Scan for the cell matching the given text and deliver its (x, y) coordinate at center. 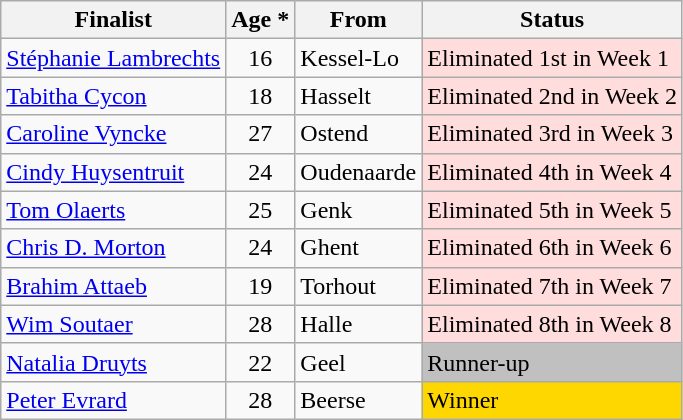
Cindy Huysentruit (114, 172)
Eliminated 8th in Week 8 (552, 324)
Status (552, 20)
16 (260, 58)
Beerse (358, 400)
25 (260, 210)
Eliminated 3rd in Week 3 (552, 134)
Ghent (358, 248)
Brahim Attaeb (114, 286)
Torhout (358, 286)
19 (260, 286)
Eliminated 2nd in Week 2 (552, 96)
Eliminated 6th in Week 6 (552, 248)
Genk (358, 210)
Oudenaarde (358, 172)
Wim Soutaer (114, 324)
Chris D. Morton (114, 248)
Kessel-Lo (358, 58)
From (358, 20)
Hasselt (358, 96)
Natalia Druyts (114, 362)
Caroline Vyncke (114, 134)
Age * (260, 20)
Stéphanie Lambrechts (114, 58)
22 (260, 362)
Eliminated 1st in Week 1 (552, 58)
Peter Evrard (114, 400)
18 (260, 96)
Halle (358, 324)
Geel (358, 362)
Winner (552, 400)
Eliminated 5th in Week 5 (552, 210)
Runner-up (552, 362)
Ostend (358, 134)
Finalist (114, 20)
Tom Olaerts (114, 210)
Eliminated 7th in Week 7 (552, 286)
Eliminated 4th in Week 4 (552, 172)
27 (260, 134)
Tabitha Cycon (114, 96)
